Detect which cell encompasses the target text, then output its [x, y] center coordinate. 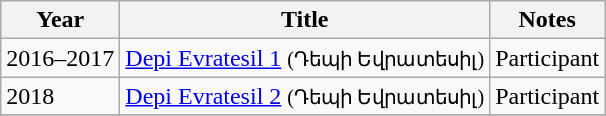
Depi Evratesil 2 (Դեպի Եվրատեսիլ) [305, 96]
2016–2017 [60, 58]
Depi Evratesil 1 (Դեպի Եվրատեսիլ) [305, 58]
Notes [548, 20]
Year [60, 20]
Title [305, 20]
2018 [60, 96]
